From the cell containing the given text, extract its center point as [x, y] coordinate. 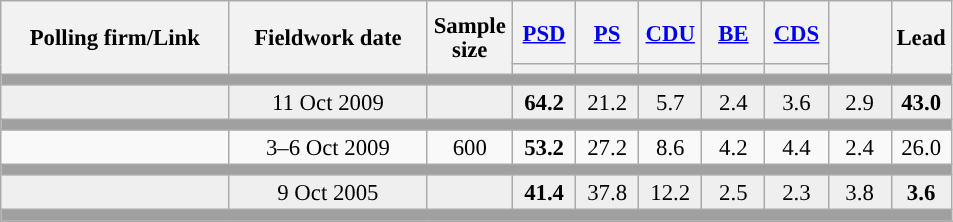
27.2 [608, 148]
CDS [796, 32]
3–6 Oct 2009 [328, 148]
Sample size [470, 38]
2.3 [796, 194]
Fieldwork date [328, 38]
26.0 [921, 148]
21.2 [608, 102]
37.8 [608, 194]
8.6 [670, 148]
600 [470, 148]
PS [608, 32]
43.0 [921, 102]
PSD [544, 32]
BE [734, 32]
5.7 [670, 102]
11 Oct 2009 [328, 102]
53.2 [544, 148]
41.4 [544, 194]
4.2 [734, 148]
2.9 [860, 102]
4.4 [796, 148]
9 Oct 2005 [328, 194]
Polling firm/Link [115, 38]
Lead [921, 38]
3.8 [860, 194]
12.2 [670, 194]
CDU [670, 32]
2.5 [734, 194]
64.2 [544, 102]
